Extract the [x, y] coordinate from the center of the cell holding the provided text.  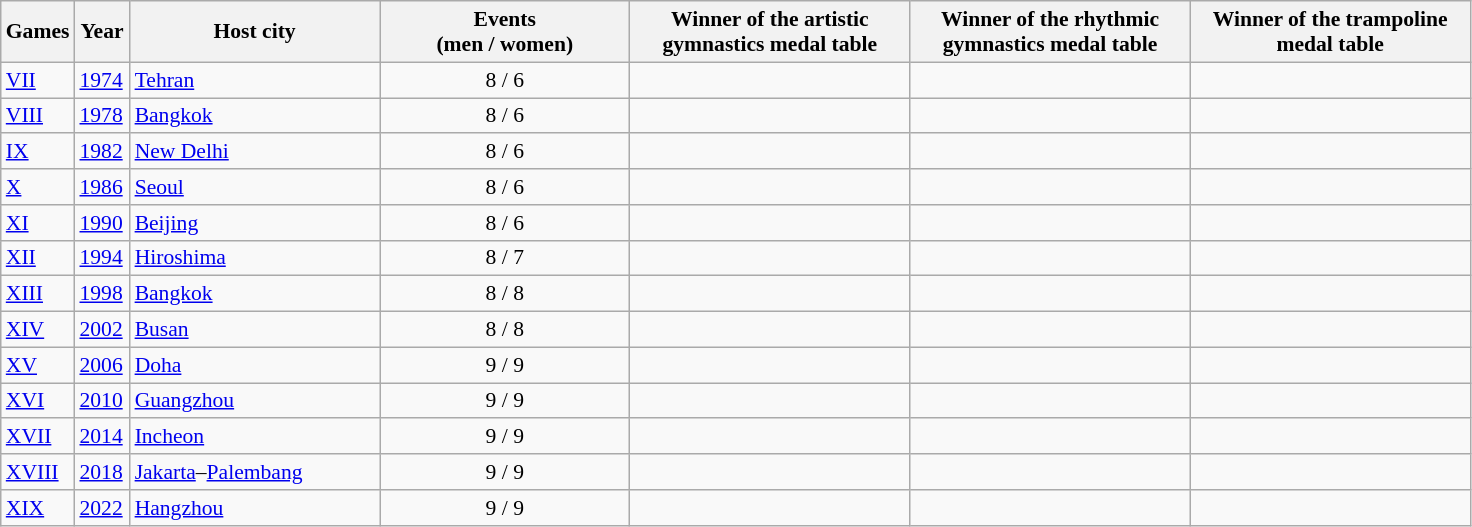
Games [38, 32]
Busan [255, 330]
Tehran [255, 80]
XVII [38, 437]
Incheon [255, 437]
Beijing [255, 223]
1998 [102, 294]
1982 [102, 152]
VIII [38, 116]
Jakarta–Palembang [255, 472]
1994 [102, 258]
2002 [102, 330]
XII [38, 258]
Hangzhou [255, 508]
1986 [102, 187]
IX [38, 152]
8 / 7 [505, 258]
XVI [38, 401]
VII [38, 80]
Doha [255, 365]
Seoul [255, 187]
Winner of the trampolinemedal table [1330, 32]
1974 [102, 80]
Guangzhou [255, 401]
XI [38, 223]
Winner of the artisticgymnastics medal table [770, 32]
XIII [38, 294]
1990 [102, 223]
1978 [102, 116]
New Delhi [255, 152]
Winner of the rhythmicgymnastics medal table [1050, 32]
XV [38, 365]
2010 [102, 401]
X [38, 187]
Year [102, 32]
2014 [102, 437]
XIX [38, 508]
XIV [38, 330]
2018 [102, 472]
2022 [102, 508]
Host city [255, 32]
Events(men / women) [505, 32]
Hiroshima [255, 258]
XVIII [38, 472]
2006 [102, 365]
